Provide the [x, y] coordinate of the cell's center where the given text is located.  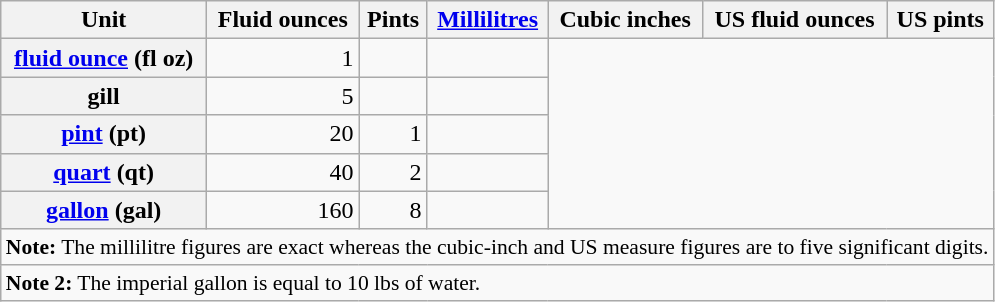
20 [283, 134]
pint (pt) [104, 134]
Note 2: The imperial gallon is equal to 10 lbs of water. [498, 283]
Unit [104, 20]
Millilitres [488, 20]
gill [104, 96]
Fluid ounces [283, 20]
5 [283, 96]
Note: The millilitre figures are exact whereas the cubic-inch and US measure figures are to five significant digits. [498, 247]
gallon (gal) [104, 210]
160 [283, 210]
Cubic inches [625, 20]
2 [393, 172]
Pints [393, 20]
40 [283, 172]
quart (qt) [104, 172]
fluid ounce (fl oz) [104, 58]
US fluid ounces [794, 20]
8 [393, 210]
US pints [940, 20]
